Identify which cell holds the provided text, then report its [x, y] central coordinate. 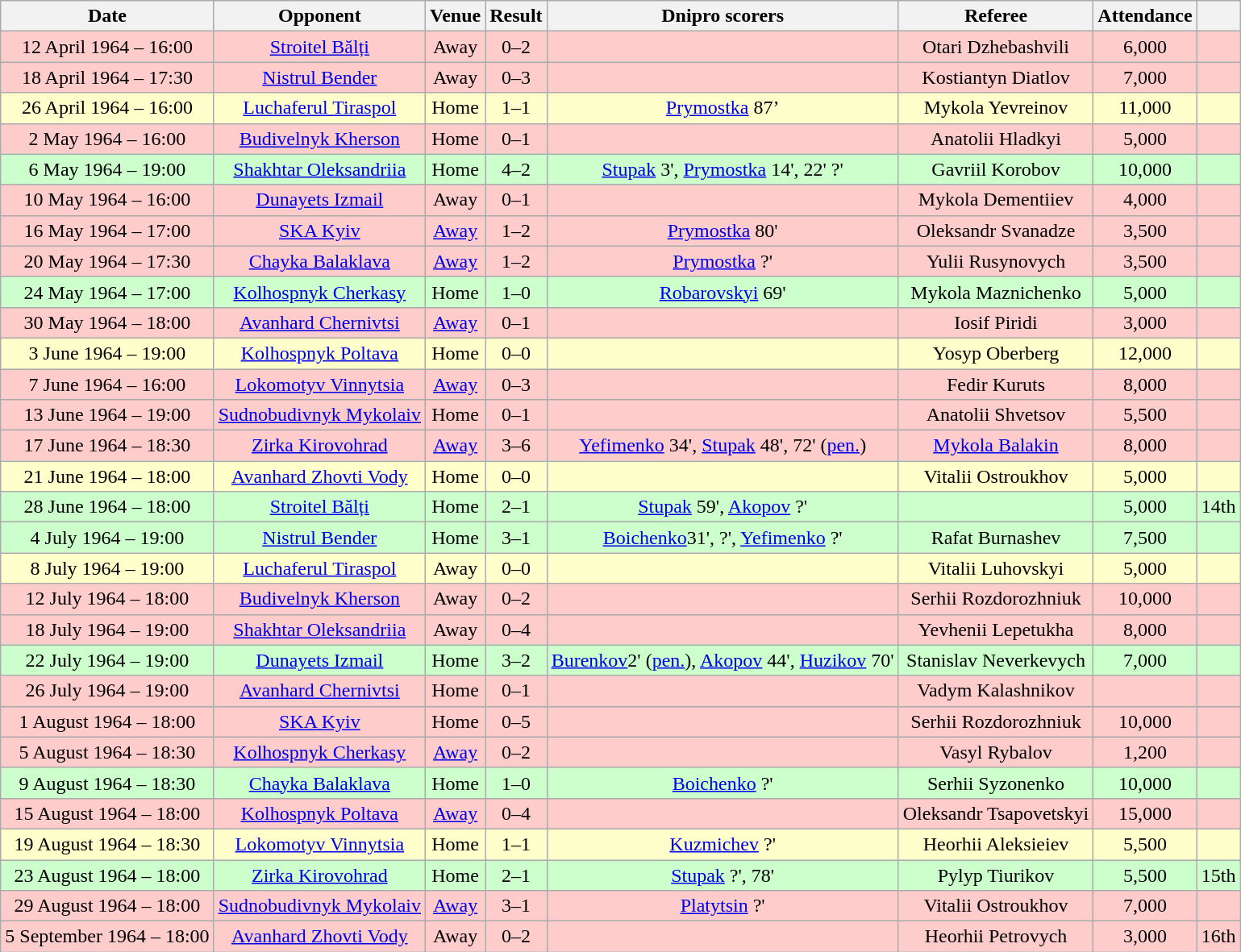
Yosyp Oberberg [996, 353]
Anatolii Shvetsov [996, 415]
Oleksandr Svanadze [996, 231]
3–6 [516, 446]
Platytsin ?' [723, 906]
Venue [456, 16]
20 May 1964 – 17:30 [107, 261]
10 May 1964 – 16:00 [107, 200]
Yevhenii Lepetukha [996, 630]
15th [1218, 875]
Opponent [319, 16]
Mykola Balakin [996, 446]
12,000 [1145, 353]
Gavriil Korobov [996, 169]
Prymostka 80' [723, 231]
21 June 1964 – 18:00 [107, 476]
Rafat Burnashev [996, 538]
17 June 1964 – 18:30 [107, 446]
2 May 1964 – 16:00 [107, 139]
Boichenko31', ?', Yefimenko ?' [723, 538]
23 August 1964 – 18:00 [107, 875]
29 August 1964 – 18:00 [107, 906]
22 July 1964 – 19:00 [107, 660]
26 July 1964 – 19:00 [107, 691]
4,000 [1145, 200]
Kostiantyn Diatlov [996, 77]
Mykola Maznichenko [996, 292]
16 May 1964 – 17:00 [107, 231]
Prymostka ?' [723, 261]
7 June 1964 – 16:00 [107, 385]
Iosif Piridi [996, 322]
26 April 1964 – 16:00 [107, 108]
Boichenko ?' [723, 783]
16th [1218, 937]
28 June 1964 – 18:00 [107, 507]
6,000 [1145, 47]
13 June 1964 – 19:00 [107, 415]
3–2 [516, 660]
Serhii Syzonenko [996, 783]
Heorhii Petrovych [996, 937]
Dnipro scorers [723, 16]
Anatolii Hladkyi [996, 139]
11,000 [1145, 108]
Attendance [1145, 16]
Stupak 3', Prymostka 14', 22' ?' [723, 169]
30 May 1964 – 18:00 [107, 322]
Mykola Yevreinov [996, 108]
Yulii Rusynovych [996, 261]
Otari Dzhebashvili [996, 47]
5 September 1964 – 18:00 [107, 937]
Vasyl Rybalov [996, 752]
9 August 1964 – 18:30 [107, 783]
1,200 [1145, 752]
Stanislav Neverkevych [996, 660]
Vitalii Luhovskyi [996, 568]
12 July 1964 – 18:00 [107, 599]
Result [516, 16]
Referee [996, 16]
Prymostka 87’ [723, 108]
Pylyp Tiurikov [996, 875]
Heorhii Aleksieiev [996, 844]
15,000 [1145, 813]
8 July 1964 – 19:00 [107, 568]
18 April 1964 – 17:30 [107, 77]
Burenkov2' (pen.), Akopov 44', Huzikov 70' [723, 660]
Mykola Dementiiev [996, 200]
Robarovskyi 69' [723, 292]
Kuzmichev ?' [723, 844]
7,500 [1145, 538]
1 August 1964 – 18:00 [107, 721]
24 May 1964 – 17:00 [107, 292]
4–2 [516, 169]
6 May 1964 – 19:00 [107, 169]
12 April 1964 – 16:00 [107, 47]
3 June 1964 – 19:00 [107, 353]
Yefimenko 34', Stupak 48', 72' (pen.) [723, 446]
Date [107, 16]
Fedir Kuruts [996, 385]
14th [1218, 507]
18 July 1964 – 19:00 [107, 630]
19 August 1964 – 18:30 [107, 844]
4 July 1964 – 19:00 [107, 538]
Oleksandr Tsapovetskyi [996, 813]
Stupak ?', 78' [723, 875]
0–5 [516, 721]
Stupak 59', Akopov ?' [723, 507]
5 August 1964 – 18:30 [107, 752]
Vadym Kalashnikov [996, 691]
15 August 1964 – 18:00 [107, 813]
